Detect which cell encompasses the target text, then output its (X, Y) center coordinate. 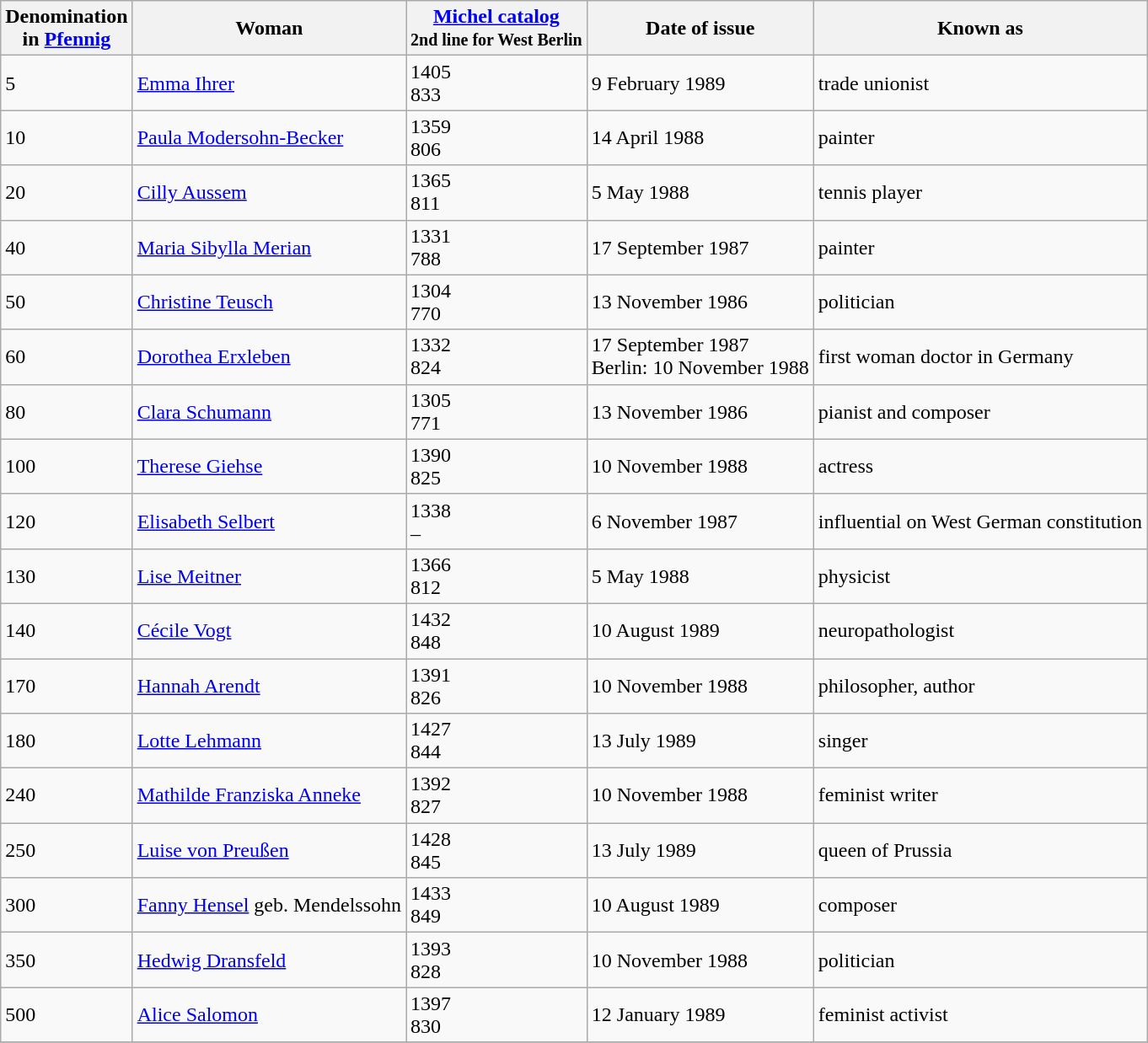
250 (67, 851)
Alice Salomon (269, 1014)
first woman doctor in Germany (979, 357)
Woman (269, 29)
1405833 (497, 83)
Emma Ihrer (269, 83)
12 January 1989 (700, 1014)
1392827 (497, 795)
14 April 1988 (700, 138)
Elisabeth Selbert (269, 521)
170 (67, 686)
Denominationin Pfennig (67, 29)
20 (67, 192)
composer (979, 905)
1391826 (497, 686)
1433849 (497, 905)
philosopher, author (979, 686)
Christine Teusch (269, 302)
120 (67, 521)
1428845 (497, 851)
9 February 1989 (700, 83)
Date of issue (700, 29)
1365811 (497, 192)
feminist activist (979, 1014)
17 September 1987 (700, 248)
1304770 (497, 302)
Luise von Preußen (269, 851)
10 (67, 138)
240 (67, 795)
influential on West German constitution (979, 521)
100 (67, 467)
trade unionist (979, 83)
1359806 (497, 138)
1366812 (497, 576)
Cilly Aussem (269, 192)
Hedwig Dransfeld (269, 960)
singer (979, 741)
1338– (497, 521)
Fanny Hensel geb. Mendelssohn (269, 905)
Hannah Arendt (269, 686)
Dorothea Erxleben (269, 357)
physicist (979, 576)
feminist writer (979, 795)
350 (67, 960)
Therese Giehse (269, 467)
pianist and composer (979, 411)
Lise Meitner (269, 576)
1390825 (497, 467)
1332824 (497, 357)
80 (67, 411)
180 (67, 741)
1393828 (497, 960)
Clara Schumann (269, 411)
Lotte Lehmann (269, 741)
5 (67, 83)
40 (67, 248)
140 (67, 630)
1305771 (497, 411)
Mathilde Franziska Anneke (269, 795)
6 November 1987 (700, 521)
60 (67, 357)
neuropathologist (979, 630)
Cécile Vogt (269, 630)
Maria Sibylla Merian (269, 248)
50 (67, 302)
Michel catalog2nd line for West Berlin (497, 29)
17 September 1987Berlin: 10 November 1988 (700, 357)
queen of Prussia (979, 851)
300 (67, 905)
130 (67, 576)
Paula Modersohn-Becker (269, 138)
tennis player (979, 192)
Known as (979, 29)
500 (67, 1014)
1427844 (497, 741)
actress (979, 467)
1432848 (497, 630)
1331788 (497, 248)
1397830 (497, 1014)
